Detect which cell encompasses the target text, then output its (x, y) center coordinate. 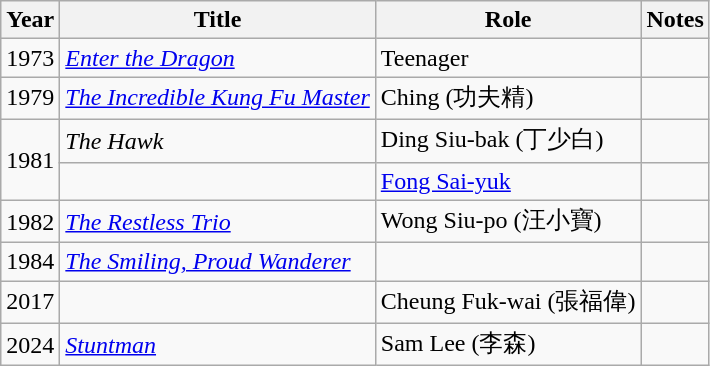
Cheung Fuk-wai (張福偉) (508, 302)
1979 (30, 98)
Year (30, 20)
Enter the Dragon (218, 58)
Fong Sai-yuk (508, 181)
1982 (30, 222)
Teenager (508, 58)
1973 (30, 58)
Notes (675, 20)
1984 (30, 262)
Ching (功夫精) (508, 98)
Title (218, 20)
1981 (30, 160)
The Restless Trio (218, 222)
The Hawk (218, 140)
Sam Lee (李森) (508, 344)
2017 (30, 302)
Stuntman (218, 344)
The Smiling, Proud Wanderer (218, 262)
Ding Siu-bak (丁少白) (508, 140)
The Incredible Kung Fu Master (218, 98)
Role (508, 20)
2024 (30, 344)
Wong Siu-po (汪小寶) (508, 222)
